Determine the (X, Y) coordinate at the center of the cell enclosing the given text.  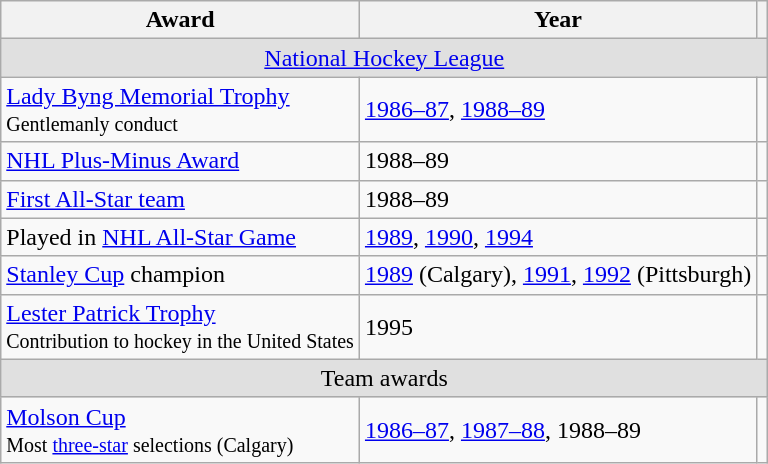
Award (180, 20)
National Hockey League (384, 58)
Played in NHL All-Star Game (180, 237)
1986–87, 1988–89 (558, 110)
Lester Patrick TrophyContribution to hockey in the United States (180, 326)
Lady Byng Memorial TrophyGentlemanly conduct (180, 110)
1986–87, 1987–88, 1988–89 (558, 430)
1989 (Calgary), 1991, 1992 (Pittsburgh) (558, 275)
1995 (558, 326)
First All-Star team (180, 199)
Stanley Cup champion (180, 275)
NHL Plus-Minus Award (180, 161)
Molson Cup Most three-star selections (Calgary) (180, 430)
Team awards (384, 378)
Year (558, 20)
1989, 1990, 1994 (558, 237)
